For the text-containing cell, return its midpoint in (X, Y) coordinate format. 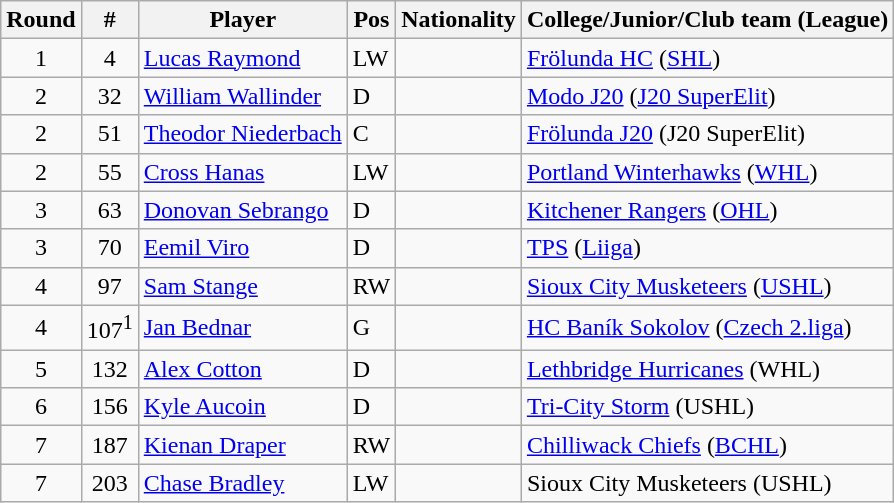
1 (41, 58)
187 (110, 445)
# (110, 20)
156 (110, 407)
C (371, 134)
Cross Hanas (242, 172)
Alex Cotton (242, 369)
Nationality (459, 20)
Player (242, 20)
5 (41, 369)
1071 (110, 328)
Portland Winterhawks (WHL) (707, 172)
51 (110, 134)
132 (110, 369)
College/Junior/Club team (League) (707, 20)
Tri-City Storm (USHL) (707, 407)
G (371, 328)
Sam Stange (242, 286)
Chilliwack Chiefs (BCHL) (707, 445)
Donovan Sebrango (242, 210)
William Wallinder (242, 96)
6 (41, 407)
203 (110, 483)
Lucas Raymond (242, 58)
Jan Bednar (242, 328)
Chase Bradley (242, 483)
Frölunda J20 (J20 SuperElit) (707, 134)
32 (110, 96)
Frölunda HC (SHL) (707, 58)
Eemil Viro (242, 248)
55 (110, 172)
Kienan Draper (242, 445)
70 (110, 248)
HC Baník Sokolov (Czech 2.liga) (707, 328)
63 (110, 210)
Lethbridge Hurricanes (WHL) (707, 369)
97 (110, 286)
Kitchener Rangers (OHL) (707, 210)
Round (41, 20)
Theodor Niederbach (242, 134)
Modo J20 (J20 SuperElit) (707, 96)
Kyle Aucoin (242, 407)
Pos (371, 20)
TPS (Liiga) (707, 248)
